Pinpoint the cell where the given text exists, returning its (x, y) midpoint coordinate. 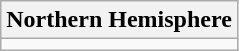
Northern Hemisphere (120, 20)
